Identify which cell holds the provided text, then report its (x, y) central coordinate. 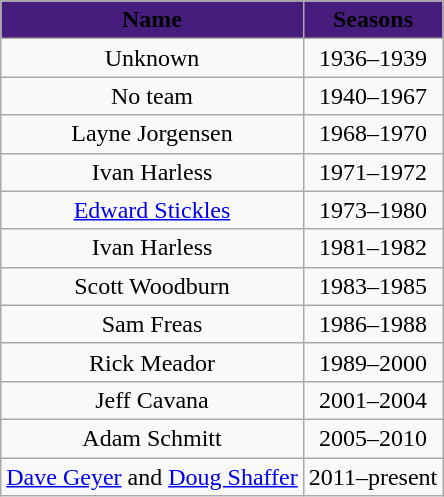
1971–1972 (372, 172)
Edward Stickles (152, 210)
1981–1982 (372, 248)
Name (152, 20)
1986–1988 (372, 324)
Rick Meador (152, 362)
2001–2004 (372, 400)
Unknown (152, 58)
1968–1970 (372, 134)
1940–1967 (372, 96)
No team (152, 96)
1973–1980 (372, 210)
1989–2000 (372, 362)
Jeff Cavana (152, 400)
2005–2010 (372, 438)
1983–1985 (372, 286)
2011–present (372, 477)
Sam Freas (152, 324)
Layne Jorgensen (152, 134)
Seasons (372, 20)
Dave Geyer and Doug Shaffer (152, 477)
Adam Schmitt (152, 438)
Scott Woodburn (152, 286)
1936–1939 (372, 58)
